From the cell containing the given text, extract its center point as (X, Y) coordinate. 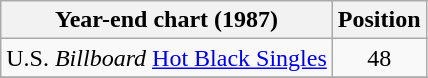
U.S. Billboard Hot Black Singles (167, 58)
Year-end chart (1987) (167, 20)
48 (379, 58)
Position (379, 20)
